Locate the cell with the specified text and output its [X, Y] center coordinate. 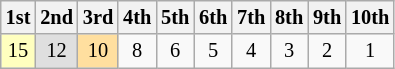
9th [327, 17]
4th [137, 17]
5th [175, 17]
3 [289, 51]
7th [251, 17]
1 [370, 51]
10 [98, 51]
1st [18, 17]
15 [18, 51]
10th [370, 17]
2 [327, 51]
2nd [56, 17]
4 [251, 51]
6 [175, 51]
6th [213, 17]
5 [213, 51]
8 [137, 51]
12 [56, 51]
8th [289, 17]
3rd [98, 17]
